Capture the cell that displays the provided text and extract its (x, y) central coordinate. 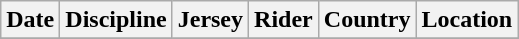
Jersey (210, 20)
Discipline (116, 20)
Country (367, 20)
Date (30, 20)
Location (467, 20)
Rider (284, 20)
